Return (X, Y) of the center of cell containing provided text 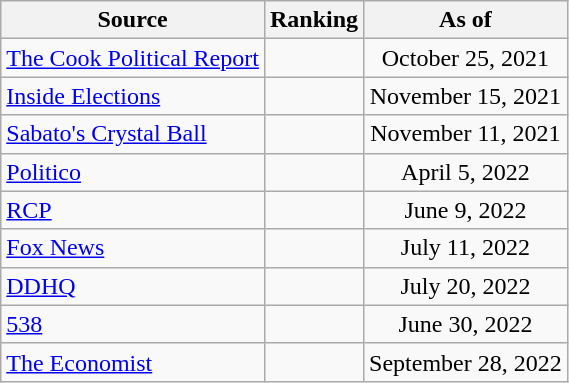
Source (133, 20)
Ranking (314, 20)
November 15, 2021 (466, 96)
Fox News (133, 248)
Inside Elections (133, 96)
DDHQ (133, 286)
The Economist (133, 362)
RCP (133, 210)
Politico (133, 172)
The Cook Political Report (133, 58)
October 25, 2021 (466, 58)
Sabato's Crystal Ball (133, 134)
July 20, 2022 (466, 286)
April 5, 2022 (466, 172)
538 (133, 324)
As of (466, 20)
November 11, 2021 (466, 134)
June 30, 2022 (466, 324)
July 11, 2022 (466, 248)
June 9, 2022 (466, 210)
September 28, 2022 (466, 362)
